Determine the (x, y) coordinate at the center of the cell enclosing the given text.  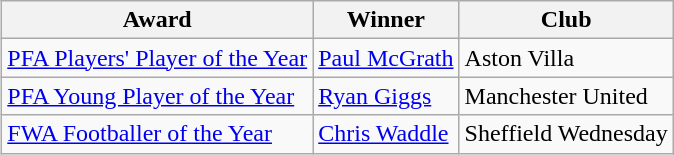
Paul McGrath (386, 58)
FWA Footballer of the Year (158, 134)
Ryan Giggs (386, 96)
Chris Waddle (386, 134)
Aston Villa (566, 58)
Manchester United (566, 96)
Club (566, 20)
Sheffield Wednesday (566, 134)
PFA Players' Player of the Year (158, 58)
PFA Young Player of the Year (158, 96)
Winner (386, 20)
Award (158, 20)
